Find where the given text appears and provide that cell's center as [x, y] coordinate. 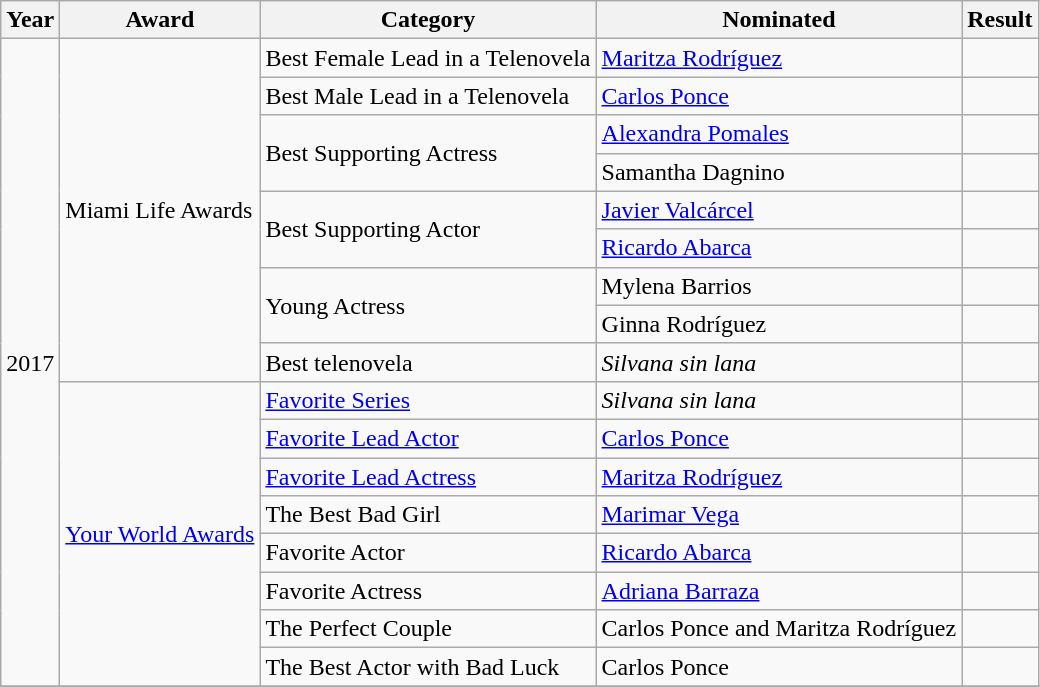
Favorite Actress [428, 591]
Mylena Barrios [779, 286]
Award [160, 20]
2017 [30, 362]
Adriana Barraza [779, 591]
Miami Life Awards [160, 210]
Category [428, 20]
The Best Actor with Bad Luck [428, 667]
Carlos Ponce and Maritza Rodríguez [779, 629]
Ginna Rodríguez [779, 324]
The Perfect Couple [428, 629]
Young Actress [428, 305]
Result [1000, 20]
Marimar Vega [779, 515]
Favorite Series [428, 400]
Best Supporting Actress [428, 153]
Nominated [779, 20]
Javier Valcárcel [779, 210]
Best telenovela [428, 362]
Year [30, 20]
Alexandra Pomales [779, 134]
The Best Bad Girl [428, 515]
Best Female Lead in a Telenovela [428, 58]
Best Supporting Actor [428, 229]
Favorite Lead Actor [428, 438]
Favorite Actor [428, 553]
Best Male Lead in a Telenovela [428, 96]
Samantha Dagnino [779, 172]
Favorite Lead Actress [428, 477]
Your World Awards [160, 533]
